From the cell containing the given text, extract its center point as [X, Y] coordinate. 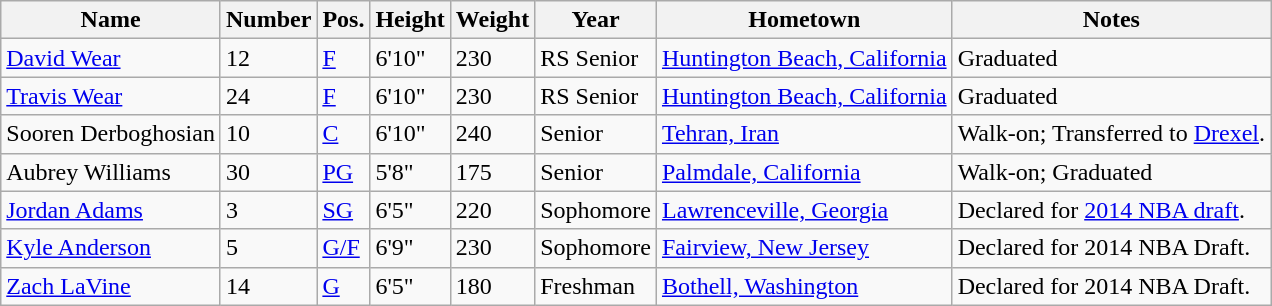
Year [596, 20]
Palmdale, California [804, 172]
5'8" [410, 172]
Fairview, New Jersey [804, 248]
Sooren Derboghosian [111, 134]
30 [268, 172]
Kyle Anderson [111, 248]
6'9" [410, 248]
220 [492, 210]
5 [268, 248]
Number [268, 20]
Freshman [596, 286]
Name [111, 20]
G/F [344, 248]
10 [268, 134]
Bothell, Washington [804, 286]
Travis Wear [111, 96]
Aubrey Williams [111, 172]
3 [268, 210]
240 [492, 134]
175 [492, 172]
14 [268, 286]
Height [410, 20]
Declared for 2014 NBA draft. [1111, 210]
12 [268, 58]
Walk-on; Graduated [1111, 172]
PG [344, 172]
David Wear [111, 58]
180 [492, 286]
Tehran, Iran [804, 134]
Weight [492, 20]
24 [268, 96]
SG [344, 210]
Pos. [344, 20]
Zach LaVine [111, 286]
Walk-on; Transferred to Drexel. [1111, 134]
Lawrenceville, Georgia [804, 210]
Hometown [804, 20]
G [344, 286]
C [344, 134]
Notes [1111, 20]
Jordan Adams [111, 210]
